Capture the cell that displays the provided text and extract its [x, y] central coordinate. 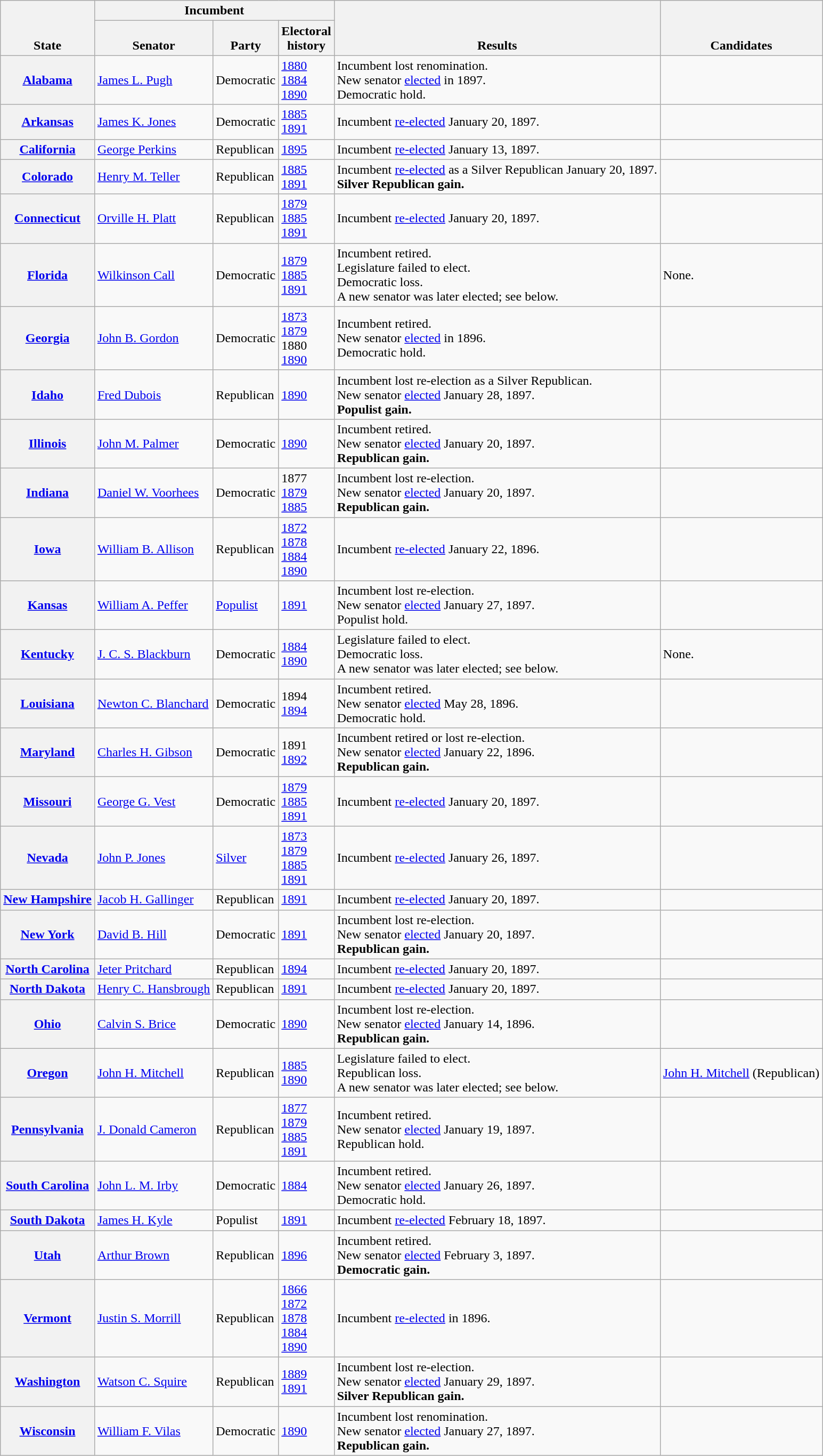
Kentucky [48, 654]
George G. Vest [153, 802]
1894 1894 [306, 703]
Incumbent retired.New senator elected January 20, 1897.Republican gain. [497, 443]
Florida [48, 275]
South Carolina [48, 1185]
Incumbent retired.New senator elected January 26, 1897.Democratic hold. [497, 1185]
Maryland [48, 753]
Legislature failed to elect.Republican loss.A new senator was later elected; see below. [497, 1073]
Pennsylvania [48, 1129]
Charles H. Gibson [153, 753]
Incumbent retired.New senator elected May 28, 1896.Democratic hold. [497, 703]
David B. Hill [153, 934]
Oregon [48, 1073]
Incumbent retired.Legislature failed to elect.Democratic loss.A new senator was later elected; see below. [497, 275]
Indiana [48, 492]
Henry C. Hansbrough [153, 989]
1877 187918851891 [306, 1129]
Orville H. Platt [153, 219]
John L. M. Irby [153, 1185]
1894 [306, 969]
Connecticut [48, 219]
Incumbent lost renomination.New senator elected January 27, 1897.Republican gain. [497, 1431]
Incumbent [214, 11]
Justin S. Morrill [153, 1319]
Incumbent re-elected January 22, 1896. [497, 549]
Incumbent lost re-election.New senator elected January 27, 1897.Populist hold. [497, 605]
Idaho [48, 394]
New Hampshire [48, 900]
New York [48, 934]
William B. Allison [153, 549]
Vermont [48, 1319]
18841890 [306, 654]
Jeter Pritchard [153, 969]
John B. Gordon [153, 338]
Incumbent re-elected February 18, 1897. [497, 1220]
State [48, 28]
Electoralhistory [306, 38]
South Dakota [48, 1220]
Colorado [48, 177]
Party [246, 38]
Candidates [741, 28]
Jacob H. Gallinger [153, 900]
1877 1879 1885 [306, 492]
Louisiana [48, 703]
Incumbent lost renomination.New senator elected in 1897.Democratic hold. [497, 80]
1873187918851891 [306, 858]
Incumbent re-elected January 26, 1897. [497, 858]
Arkansas [48, 122]
18661872187818841890 [306, 1319]
North Dakota [48, 989]
1880 18841890 [306, 80]
J. C. S. Blackburn [153, 654]
Henry M. Teller [153, 177]
1872187818841890 [306, 549]
Arthur Brown [153, 1255]
Wisconsin [48, 1431]
Kansas [48, 605]
1885 1890 [306, 1073]
California [48, 149]
North Carolina [48, 969]
1896 [306, 1255]
Results [497, 28]
Illinois [48, 443]
1891 1892 [306, 753]
William F. Vilas [153, 1431]
Incumbent retired.New senator elected in 1896.Democratic hold. [497, 338]
1895 [306, 149]
Incumbent lost re-election.New senator elected January 14, 1896.Republican gain. [497, 1024]
Incumbent retired or lost re-election.New senator elected January 22, 1896.Republican gain. [497, 753]
1884 [306, 1185]
Legislature failed to elect.Democratic loss.A new senator was later elected; see below. [497, 654]
Incumbent retired.New senator elected January 19, 1897.Republican hold. [497, 1129]
Nevada [48, 858]
Wilkinson Call [153, 275]
187318791880 1890 [306, 338]
George Perkins [153, 149]
Iowa [48, 549]
18891891 [306, 1382]
Utah [48, 1255]
Calvin S. Brice [153, 1024]
James L. Pugh [153, 80]
Incumbent re-elected as a Silver Republican January 20, 1897.Silver Republican gain. [497, 177]
Incumbent lost re-election.New senator elected January 29, 1897.Silver Republican gain. [497, 1382]
Alabama [48, 80]
Incumbent re-elected January 13, 1897. [497, 149]
Watson C. Squire [153, 1382]
Ohio [48, 1024]
John H. Mitchell (Republican) [741, 1073]
John H. Mitchell [153, 1073]
J. Donald Cameron [153, 1129]
Daniel W. Voorhees [153, 492]
Silver [246, 858]
Incumbent lost re-election as a Silver Republican.New senator elected January 28, 1897.Populist gain. [497, 394]
Incumbent re-elected in 1896. [497, 1319]
Missouri [48, 802]
Incumbent retired.New senator elected February 3, 1897.Democratic gain. [497, 1255]
Georgia [48, 338]
William A. Peffer [153, 605]
Newton C. Blanchard [153, 703]
James H. Kyle [153, 1220]
John M. Palmer [153, 443]
James K. Jones [153, 122]
John P. Jones [153, 858]
Senator [153, 38]
Fred Dubois [153, 394]
Washington [48, 1382]
